Return (x, y) of the center of cell containing provided text 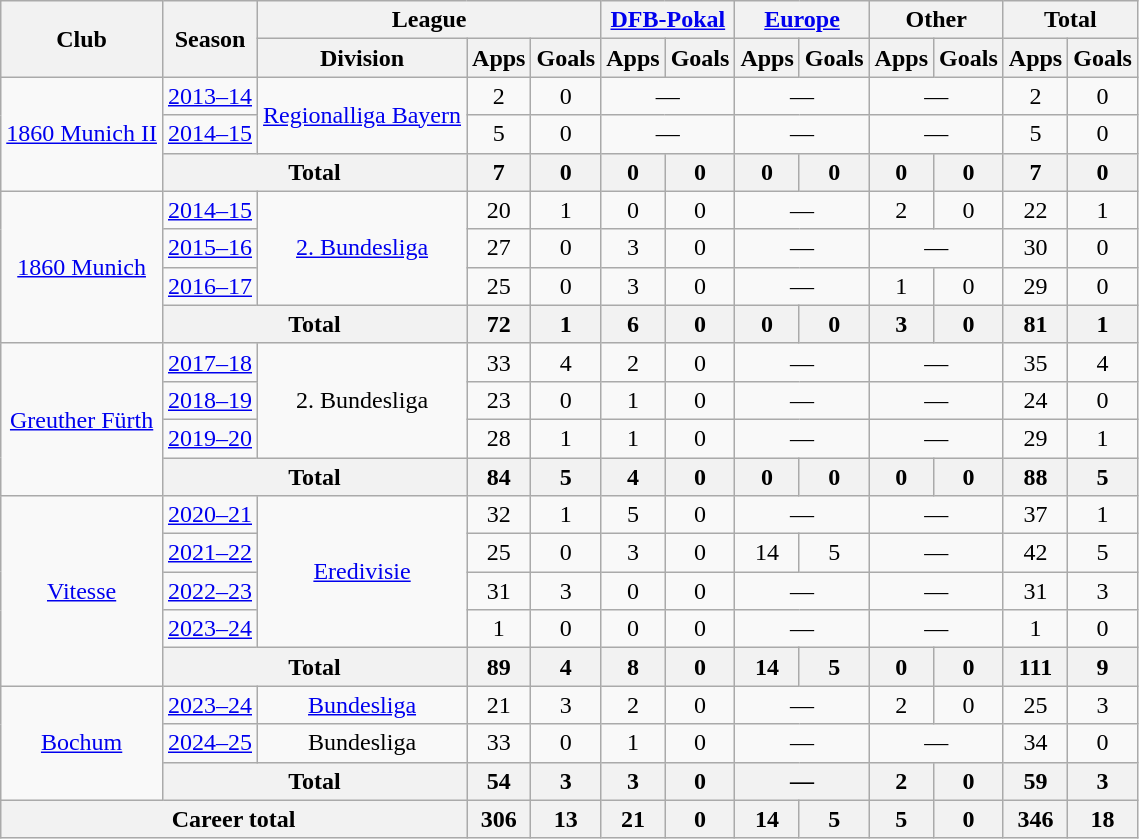
Season (210, 39)
Division (362, 58)
Other (936, 20)
24 (1035, 400)
88 (1035, 477)
306 (499, 819)
18 (1103, 819)
54 (499, 781)
22 (1035, 210)
DFB-Pokal (668, 20)
2021–22 (210, 553)
23 (499, 400)
Bochum (82, 743)
1860 Munich II (82, 134)
13 (566, 819)
35 (1035, 362)
League (430, 20)
2024–25 (210, 743)
32 (499, 515)
9 (1103, 667)
Club (82, 39)
2019–20 (210, 438)
2022–23 (210, 591)
42 (1035, 553)
Regionalliga Bayern (362, 115)
28 (499, 438)
Europe (802, 20)
72 (499, 324)
37 (1035, 515)
2013–14 (210, 96)
Greuther Fürth (82, 419)
27 (499, 248)
Vitesse (82, 591)
2020–21 (210, 515)
Career total (234, 819)
Eredivisie (362, 572)
81 (1035, 324)
2015–16 (210, 248)
84 (499, 477)
59 (1035, 781)
111 (1035, 667)
346 (1035, 819)
30 (1035, 248)
8 (633, 667)
20 (499, 210)
2018–19 (210, 400)
2016–17 (210, 286)
1860 Munich (82, 267)
34 (1035, 743)
2017–18 (210, 362)
89 (499, 667)
6 (633, 324)
